Search for the cell housing the specified text and yield its [X, Y] center coordinate. 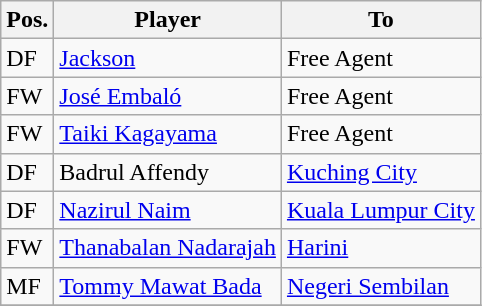
MF [28, 286]
Negeri Sembilan [380, 286]
Kuala Lumpur City [380, 210]
Harini [380, 248]
Nazirul Naim [168, 210]
José Embaló [168, 96]
Taiki Kagayama [168, 134]
Kuching City [380, 172]
Jackson [168, 58]
Tommy Mawat Bada [168, 286]
Pos. [28, 20]
Player [168, 20]
Thanabalan Nadarajah [168, 248]
Badrul Affendy [168, 172]
To [380, 20]
